Scan for the cell matching the given text and deliver its (X, Y) coordinate at center. 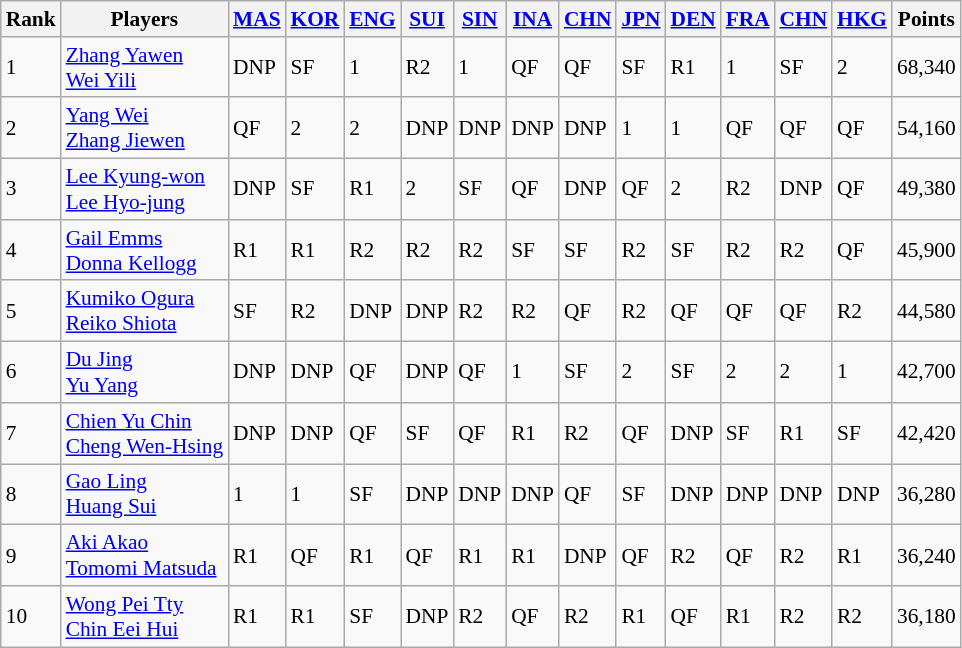
45,900 (926, 250)
6 (31, 372)
49,380 (926, 190)
KOR (316, 19)
Aki Akao Tomomi Matsuda (144, 556)
FRA (748, 19)
Du Jing Yu Yang (144, 372)
42,700 (926, 372)
36,240 (926, 556)
Wong Pei Tty Chin Eei Hui (144, 616)
4 (31, 250)
36,280 (926, 494)
SIN (480, 19)
SUI (428, 19)
Gao Ling Huang Sui (144, 494)
Rank (31, 19)
68,340 (926, 68)
Gail Emms Donna Kellogg (144, 250)
9 (31, 556)
Kumiko Ogura Reiko Shiota (144, 312)
3 (31, 190)
JPN (640, 19)
ENG (372, 19)
Lee Kyung-won Lee Hyo-jung (144, 190)
INA (532, 19)
42,420 (926, 434)
Points (926, 19)
44,580 (926, 312)
DEN (694, 19)
54,160 (926, 128)
5 (31, 312)
Yang Wei Zhang Jiewen (144, 128)
Zhang Yawen Wei Yili (144, 68)
36,180 (926, 616)
Chien Yu Chin Cheng Wen-Hsing (144, 434)
Players (144, 19)
MAS (256, 19)
10 (31, 616)
8 (31, 494)
7 (31, 434)
HKG (862, 19)
